From the cell containing the given text, extract its center point as [X, Y] coordinate. 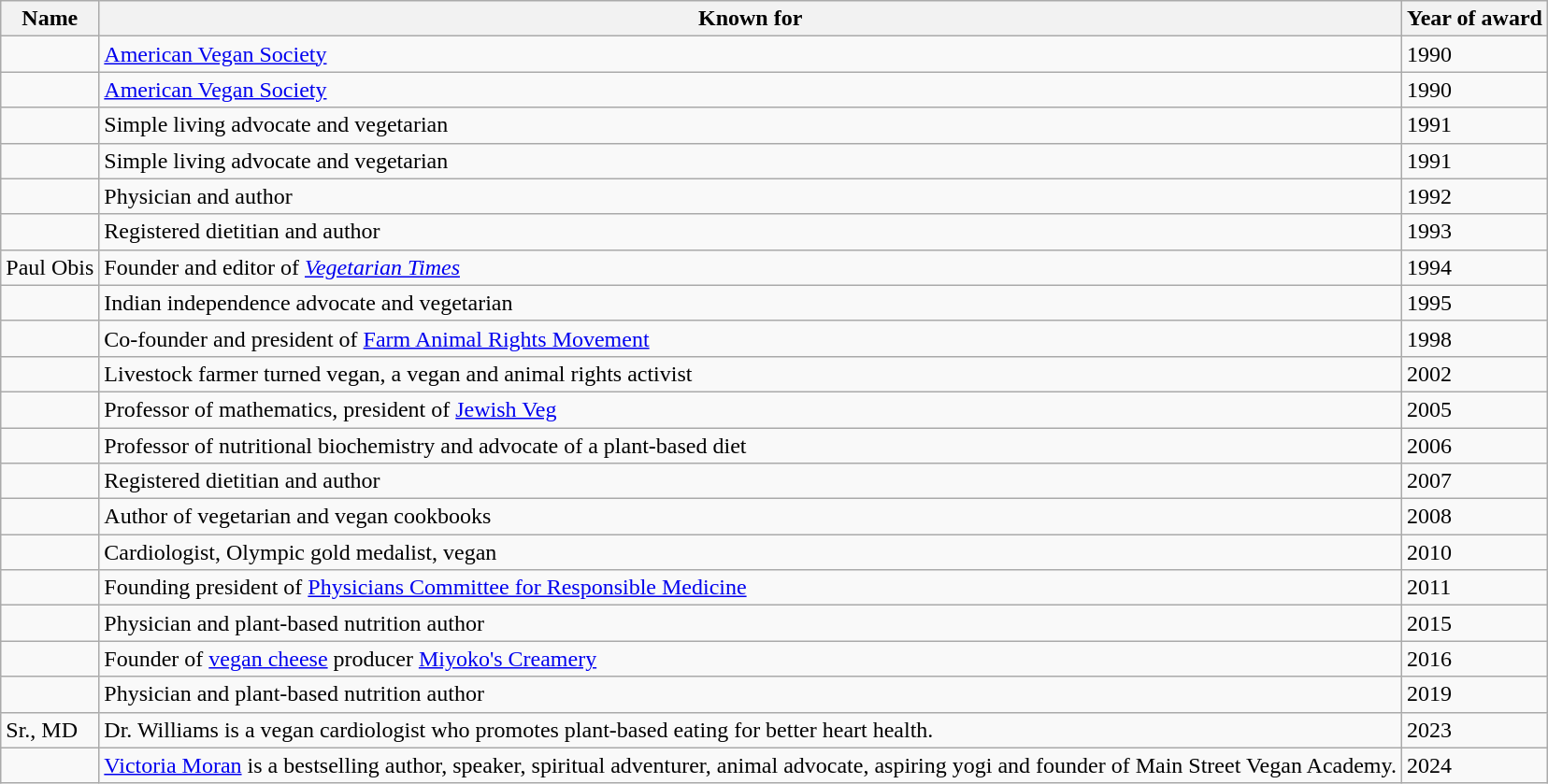
Professor of nutritional biochemistry and advocate of a plant-based diet [751, 446]
2019 [1474, 694]
2008 [1474, 517]
2015 [1474, 623]
Cardiologist, Olympic gold medalist, vegan [751, 552]
Founder of vegan cheese producer Miyoko's Creamery [751, 659]
2011 [1474, 588]
1995 [1474, 303]
2006 [1474, 446]
Indian independence advocate and vegetarian [751, 303]
Author of vegetarian and vegan cookbooks [751, 517]
Year of award [1474, 19]
Dr. Williams is a vegan cardiologist who promotes plant-based eating for better heart health. [751, 730]
2024 [1474, 765]
1992 [1474, 196]
Victoria Moran is a bestselling author, speaker, spiritual adventurer, animal advocate, aspiring yogi and founder of Main Street Vegan Academy. [751, 765]
2002 [1474, 374]
2010 [1474, 552]
2016 [1474, 659]
Sr., MD [50, 730]
1993 [1474, 232]
2005 [1474, 409]
Professor of mathematics, president of Jewish Veg [751, 409]
Founding president of Physicians Committee for Responsible Medicine [751, 588]
Co-founder and president of Farm Animal Rights Movement [751, 338]
Physician and author [751, 196]
Livestock farmer turned vegan, a vegan and animal rights activist [751, 374]
Paul Obis [50, 267]
1994 [1474, 267]
2023 [1474, 730]
Known for [751, 19]
1998 [1474, 338]
Name [50, 19]
2007 [1474, 481]
Founder and editor of Vegetarian Times [751, 267]
